Output the [X, Y] coordinate of the center of the cell containing the given text.  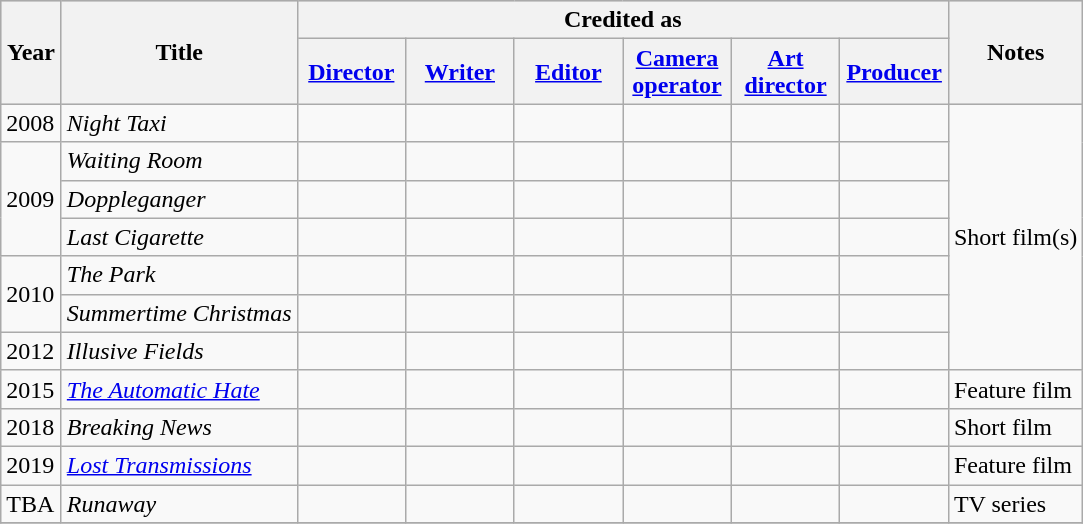
Breaking News [179, 427]
2010 [32, 294]
Doppleganger [179, 199]
Summertime Christmas [179, 313]
Year [32, 52]
Credited as [622, 20]
Short film [1015, 427]
Waiting Room [179, 161]
Camera operator [678, 72]
Editor [568, 72]
Lost Transmissions [179, 465]
2009 [32, 199]
2019 [32, 465]
Art director [786, 72]
2018 [32, 427]
Short film(s) [1015, 237]
2015 [32, 389]
Director [352, 72]
The Automatic Hate [179, 389]
Notes [1015, 52]
The Park [179, 275]
Writer [460, 72]
Runaway [179, 503]
Night Taxi [179, 123]
TV series [1015, 503]
Title [179, 52]
Illusive Fields [179, 351]
Last Cigarette [179, 237]
Producer [894, 72]
2012 [32, 351]
TBA [32, 503]
2008 [32, 123]
